For the text-containing cell, return its midpoint in [x, y] coordinate format. 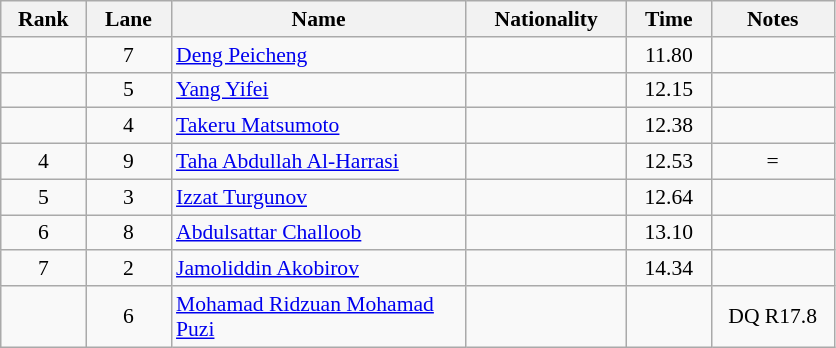
Time [668, 19]
12.15 [668, 90]
Abdulsattar Challoob [318, 233]
= [772, 162]
9 [128, 162]
Lane [128, 19]
12.53 [668, 162]
Taha Abdullah Al-Harrasi [318, 162]
Notes [772, 19]
14.34 [668, 269]
3 [128, 197]
Deng Peicheng [318, 55]
13.10 [668, 233]
Nationality [546, 19]
DQ R17.8 [772, 316]
Takeru Matsumoto [318, 126]
2 [128, 269]
Yang Yifei [318, 90]
11.80 [668, 55]
12.64 [668, 197]
Rank [44, 19]
Izzat Turgunov [318, 197]
12.38 [668, 126]
Name [318, 19]
8 [128, 233]
Mohamad Ridzuan Mohamad Puzi [318, 316]
Jamoliddin Akobirov [318, 269]
